Return (X, Y) of the center of cell containing provided text 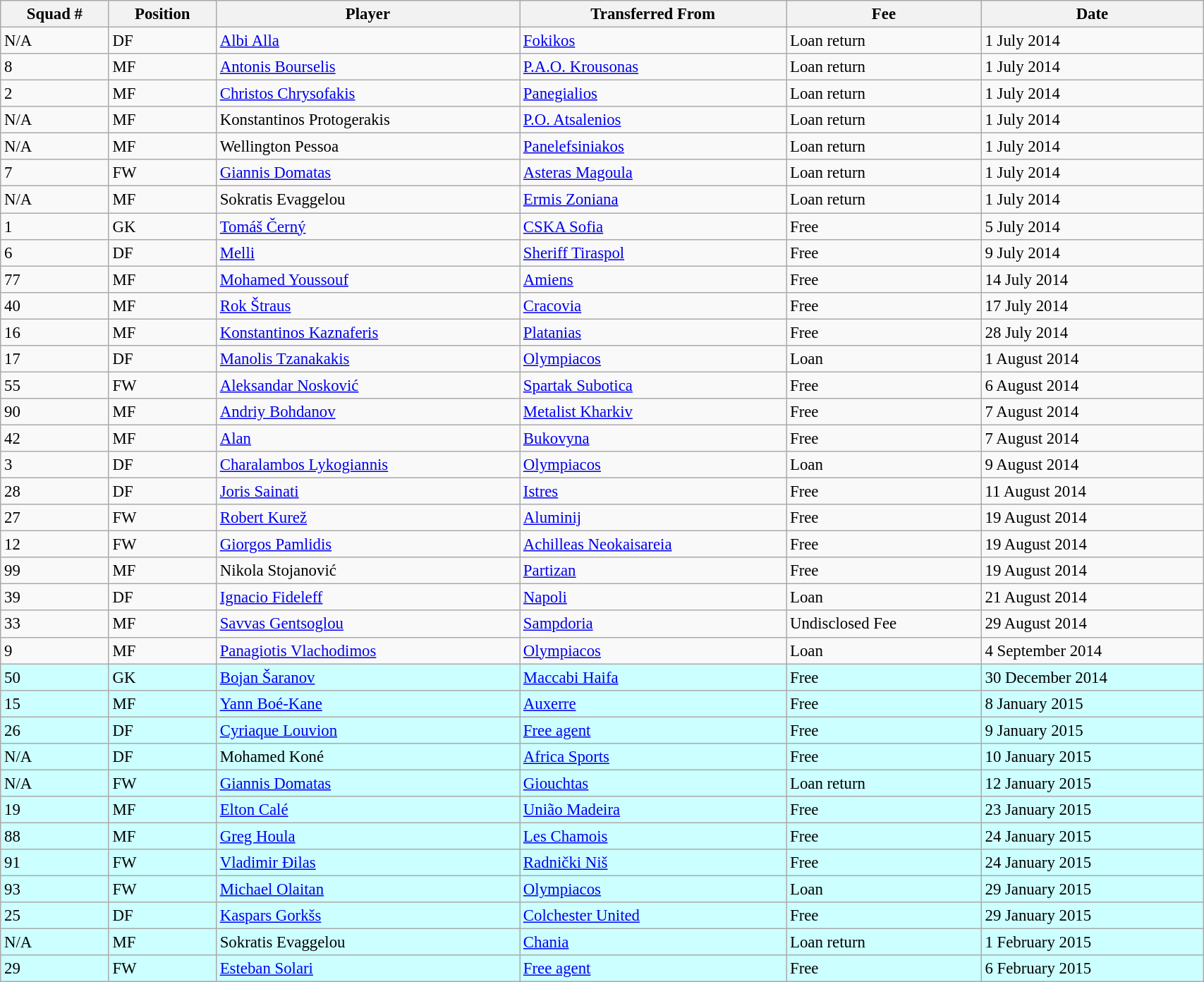
Manolis Tzanakakis (367, 359)
Radnički Niš (653, 863)
6 (55, 253)
3 (55, 465)
77 (55, 279)
Giorgos Pamlidis (367, 545)
Aluminij (653, 518)
Nikola Stojanović (367, 571)
Esteban Solari (367, 969)
Napoli (653, 598)
Istres (653, 492)
8 (55, 67)
Cyriaque Louvion (367, 730)
12 (55, 545)
29 August 2014 (1092, 624)
Partizan (653, 571)
2 (55, 94)
99 (55, 571)
Elton Calé (367, 810)
Panagiotis Vlachodimos (367, 650)
União Madeira (653, 810)
Rok Štraus (367, 305)
Konstantinos Kaznaferis (367, 332)
Vladimir Đilas (367, 863)
Michael Olaitan (367, 890)
Savvas Gentsoglou (367, 624)
26 (55, 730)
1 August 2014 (1092, 359)
6 August 2014 (1092, 385)
4 September 2014 (1092, 650)
Joris Sainati (367, 492)
Colchester United (653, 916)
9 January 2015 (1092, 730)
50 (55, 677)
91 (55, 863)
28 July 2014 (1092, 332)
Konstantinos Protogerakis (367, 120)
Chania (653, 942)
Maccabi Haifa (653, 677)
Panelefsiniakos (653, 147)
Albi Alla (367, 41)
Spartak Subotica (653, 385)
Mohamed Youssouf (367, 279)
Metalist Kharkiv (653, 412)
7 (55, 173)
55 (55, 385)
17 (55, 359)
29 (55, 969)
1 (55, 226)
Bojan Šaranov (367, 677)
11 August 2014 (1092, 492)
Charalambos Lykogiannis (367, 465)
25 (55, 916)
16 (55, 332)
Wellington Pessoa (367, 147)
Ν/Α (55, 757)
27 (55, 518)
21 August 2014 (1092, 598)
Undisclosed Fee (884, 624)
Auxerre (653, 703)
10 January 2015 (1092, 757)
28 (55, 492)
42 (55, 438)
Sampdoria (653, 624)
90 (55, 412)
19 (55, 810)
6 February 2015 (1092, 969)
Antonis Bourselis (367, 67)
Andriy Bohdanov (367, 412)
Sheriff Tiraspol (653, 253)
Aleksandar Nosković (367, 385)
Achilleas Neokaisareia (653, 545)
23 January 2015 (1092, 810)
Fee (884, 14)
40 (55, 305)
Panegialios (653, 94)
Amiens (653, 279)
8 January 2015 (1092, 703)
33 (55, 624)
Mohamed Koné (367, 757)
Date (1092, 14)
1 February 2015 (1092, 942)
P.A.O. Krousonas (653, 67)
14 July 2014 (1092, 279)
12 January 2015 (1092, 783)
Kaspars Gorkšs (367, 916)
Alan (367, 438)
Fokikos (653, 41)
9 August 2014 (1092, 465)
17 July 2014 (1092, 305)
Platanias (653, 332)
Les Chamois (653, 836)
15 (55, 703)
Greg Houla (367, 836)
Robert Kurež (367, 518)
CSKA Sofia (653, 226)
39 (55, 598)
Melli (367, 253)
Position (162, 14)
Cracovia (653, 305)
Asteras Magoula (653, 173)
Ermis Zoniana (653, 200)
5 July 2014 (1092, 226)
Player (367, 14)
9 (55, 650)
30 December 2014 (1092, 677)
Bukovyna (653, 438)
9 July 2014 (1092, 253)
Christos Chrysofakis (367, 94)
P.O. Atsalenios (653, 120)
Transferred From (653, 14)
Tomáš Černý (367, 226)
88 (55, 836)
Squad # (55, 14)
Yann Boé-Kane (367, 703)
Ignacio Fideleff (367, 598)
Africa Sports (653, 757)
93 (55, 890)
Giouchtas (653, 783)
